Return [X, Y] of the center of cell containing provided text 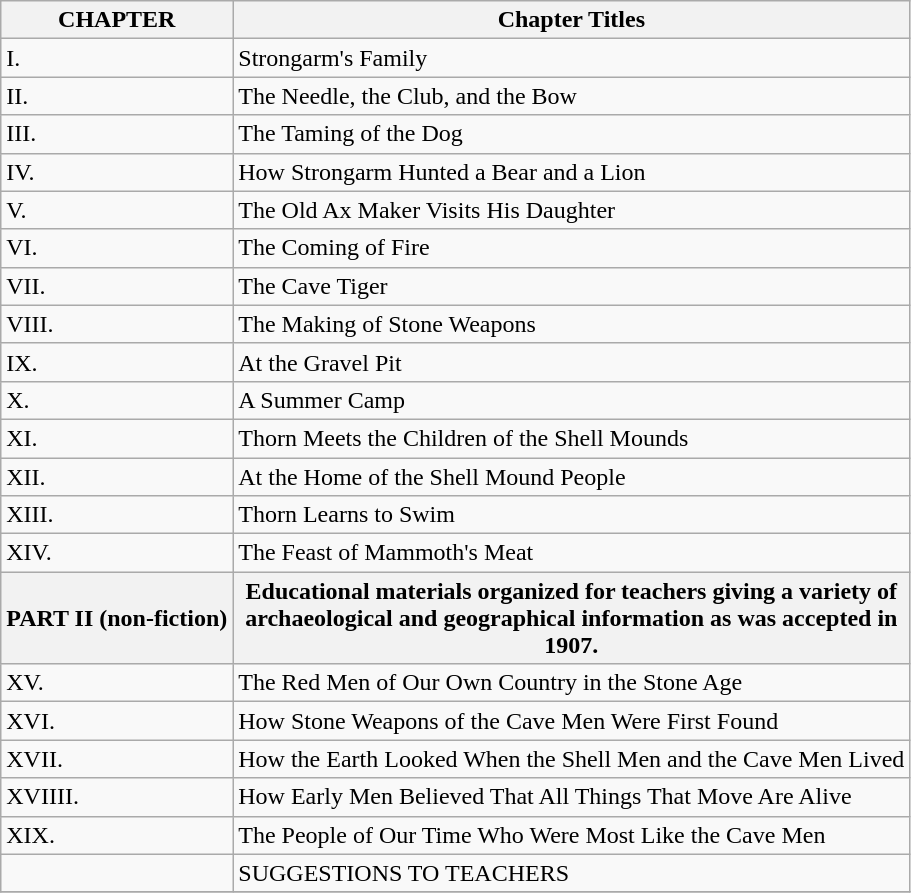
At the Gravel Pit [572, 362]
IX. [117, 362]
XVIIII. [117, 797]
XIII. [117, 515]
XV. [117, 683]
The Feast of Mammoth's Meat [572, 553]
Chapter Titles [572, 20]
The Coming of Fire [572, 248]
The Taming of the Dog [572, 134]
How Early Men Believed That All Things That Move Are Alive [572, 797]
CHAPTER [117, 20]
SUGGESTIONS TO TEACHERS [572, 873]
VII. [117, 286]
Thorn Meets the Children of the Shell Mounds [572, 438]
How the Earth Looked When the Shell Men and the Cave Men Lived [572, 759]
Thorn Learns to Swim [572, 515]
IV. [117, 172]
VI. [117, 248]
XVI. [117, 721]
At the Home of the Shell Mound People [572, 477]
II. [117, 96]
A Summer Camp [572, 400]
XIV. [117, 553]
The Making of Stone Weapons [572, 324]
III. [117, 134]
Strongarm's Family [572, 58]
How Strongarm Hunted a Bear and a Lion [572, 172]
How Stone Weapons of the Cave Men Were First Found [572, 721]
XVII. [117, 759]
Educational materials organized for teachers giving a variety of archaeological and geographical information as was accepted in 1907. [572, 618]
The Old Ax Maker Visits His Daughter [572, 210]
XI. [117, 438]
The People of Our Time Who Were Most Like the Cave Men [572, 835]
XII. [117, 477]
PART II (non-fiction) [117, 618]
The Cave Tiger [572, 286]
I. [117, 58]
The Needle, the Club, and the Bow [572, 96]
X. [117, 400]
XIX. [117, 835]
The Red Men of Our Own Country in the Stone Age [572, 683]
VIII. [117, 324]
V. [117, 210]
